Find where the given text appears and provide that cell's center as (x, y) coordinate. 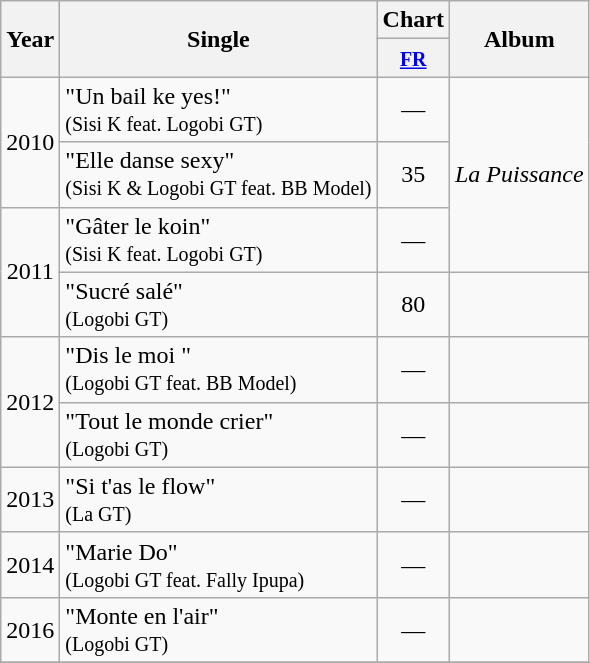
Year (30, 39)
"Marie Do"(Logobi GT feat. Fally Ipupa) (218, 564)
2013 (30, 500)
2014 (30, 564)
Album (519, 39)
2010 (30, 142)
Single (218, 39)
2016 (30, 630)
2011 (30, 272)
"Sucré salé"(Logobi GT) (218, 304)
"Dis le moi "(Logobi GT feat. BB Model) (218, 370)
FR (413, 58)
Chart (413, 20)
2012 (30, 402)
35 (413, 174)
La Puissance (519, 174)
"Si t'as le flow"(La GT) (218, 500)
80 (413, 304)
"Gâter le koin"(Sisi K feat. Logobi GT) (218, 240)
"Monte en l'air"(Logobi GT) (218, 630)
"Elle danse sexy" (Sisi K & Logobi GT feat. BB Model) (218, 174)
"Tout le monde crier"(Logobi GT) (218, 434)
"Un bail ke yes!"(Sisi K feat. Logobi GT) (218, 110)
